Pinpoint the cell where the given text exists, returning its (X, Y) midpoint coordinate. 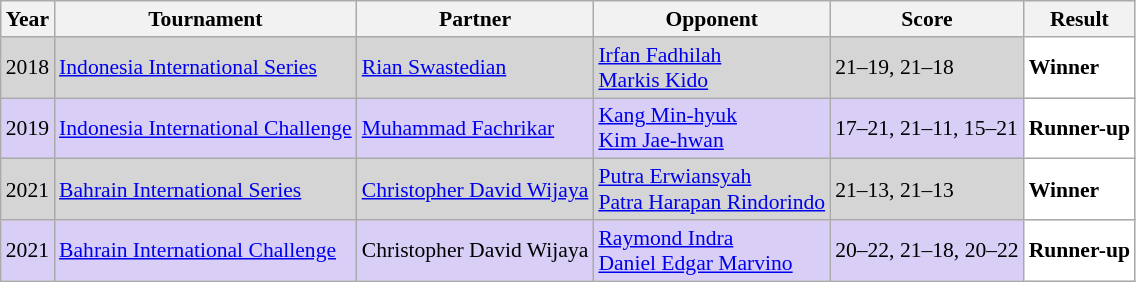
Irfan Fadhilah Markis Kido (712, 68)
2019 (28, 128)
20–22, 21–18, 20–22 (927, 250)
Opponent (712, 19)
2018 (28, 68)
Partner (476, 19)
17–21, 21–11, 15–21 (927, 128)
Result (1080, 19)
Kang Min-hyuk Kim Jae-hwan (712, 128)
Rian Swastedian (476, 68)
Putra Erwiansyah Patra Harapan Rindorindo (712, 190)
Year (28, 19)
21–19, 21–18 (927, 68)
Tournament (206, 19)
21–13, 21–13 (927, 190)
Bahrain International Challenge (206, 250)
Indonesia International Challenge (206, 128)
Bahrain International Series (206, 190)
Score (927, 19)
Raymond Indra Daniel Edgar Marvino (712, 250)
Indonesia International Series (206, 68)
Muhammad Fachrikar (476, 128)
